Provide the [x, y] coordinate of the cell's center where the given text is located.  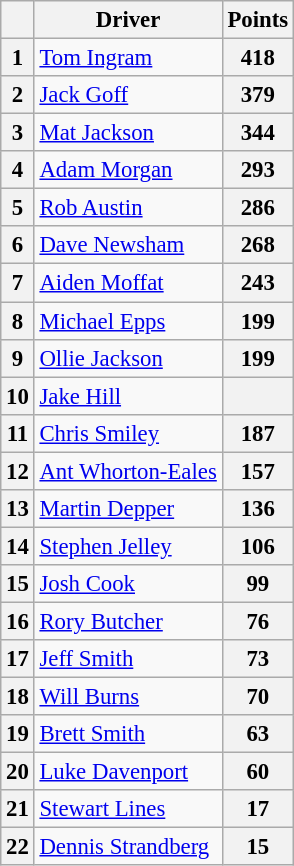
Points [258, 20]
73 [258, 659]
Josh Cook [128, 584]
6 [18, 245]
11 [18, 433]
Stephen Jelley [128, 546]
243 [258, 283]
76 [258, 621]
Mat Jackson [128, 133]
Adam Morgan [128, 170]
Stewart Lines [128, 809]
99 [258, 584]
Aiden Moffat [128, 283]
187 [258, 433]
Martin Depper [128, 509]
Dave Newsham [128, 245]
19 [18, 734]
22 [18, 847]
12 [18, 471]
Luke Davenport [128, 772]
Jake Hill [128, 396]
293 [258, 170]
20 [18, 772]
Ollie Jackson [128, 358]
157 [258, 471]
2 [18, 95]
3 [18, 133]
Will Burns [128, 697]
Rory Butcher [128, 621]
286 [258, 208]
13 [18, 509]
Jeff Smith [128, 659]
Rob Austin [128, 208]
5 [18, 208]
418 [258, 58]
16 [18, 621]
1 [18, 58]
9 [18, 358]
Dennis Strandberg [128, 847]
Brett Smith [128, 734]
Chris Smiley [128, 433]
21 [18, 809]
10 [18, 396]
60 [258, 772]
Driver [128, 20]
136 [258, 509]
63 [258, 734]
8 [18, 321]
344 [258, 133]
70 [258, 697]
Tom Ingram [128, 58]
14 [18, 546]
106 [258, 546]
18 [18, 697]
7 [18, 283]
4 [18, 170]
Michael Epps [128, 321]
268 [258, 245]
Ant Whorton-Eales [128, 471]
379 [258, 95]
Jack Goff [128, 95]
